Scan for the cell matching the given text and deliver its [x, y] coordinate at center. 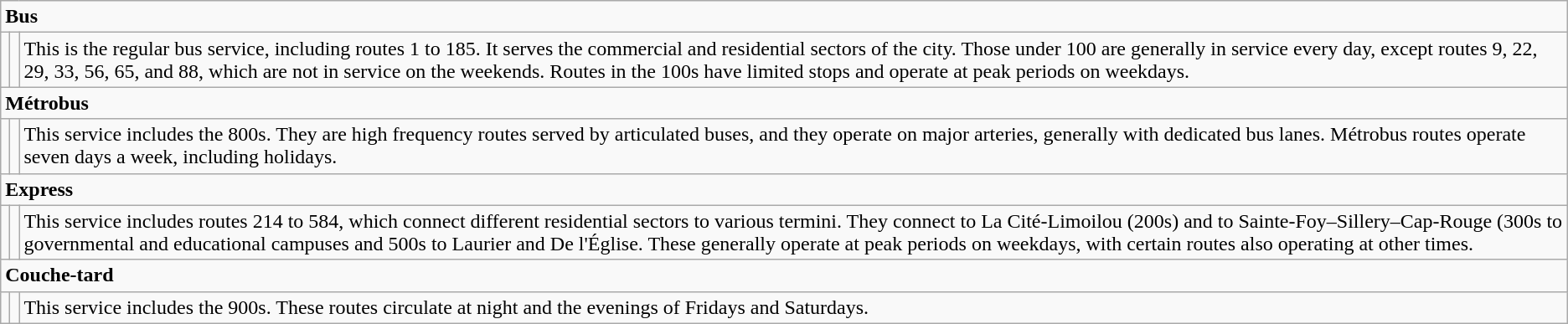
Métrobus [784, 103]
This service includes the 900s. These routes circulate at night and the evenings of Fridays and Saturdays. [793, 307]
Bus [784, 17]
Couche-tard [784, 275]
Express [784, 189]
